From the cell containing the given text, extract its center point as [X, Y] coordinate. 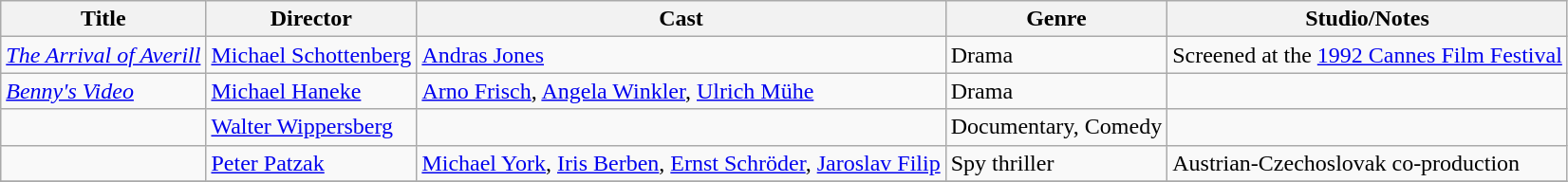
Cast [681, 19]
Spy thriller [1055, 163]
Walter Wippersberg [311, 127]
Michael York, Iris Berben, Ernst Schröder, Jaroslav Filip [681, 163]
Austrian-Czechoslovak co-production [1368, 163]
Michael Schottenberg [311, 55]
Screened at the 1992 Cannes Film Festival [1368, 55]
Michael Haneke [311, 91]
Studio/Notes [1368, 19]
Director [311, 19]
Title [103, 19]
The Arrival of Averill [103, 55]
Genre [1055, 19]
Documentary, Comedy [1055, 127]
Peter Patzak [311, 163]
Arno Frisch, Angela Winkler, Ulrich Mühe [681, 91]
Andras Jones [681, 55]
Benny's Video [103, 91]
